Determine the (x, y) coordinate at the center of the cell enclosing the given text.  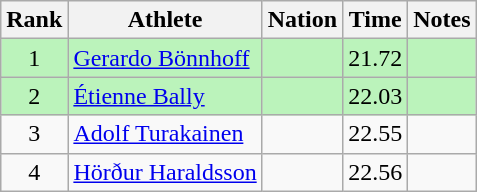
Gerardo Bönnhoff (165, 58)
Athlete (165, 20)
3 (34, 134)
Hörður Haraldsson (165, 172)
22.55 (376, 134)
21.72 (376, 58)
4 (34, 172)
Étienne Bally (165, 96)
2 (34, 96)
Notes (442, 20)
22.56 (376, 172)
Nation (302, 20)
22.03 (376, 96)
Adolf Turakainen (165, 134)
Time (376, 20)
Rank (34, 20)
1 (34, 58)
